Search for the cell housing the specified text and yield its [x, y] center coordinate. 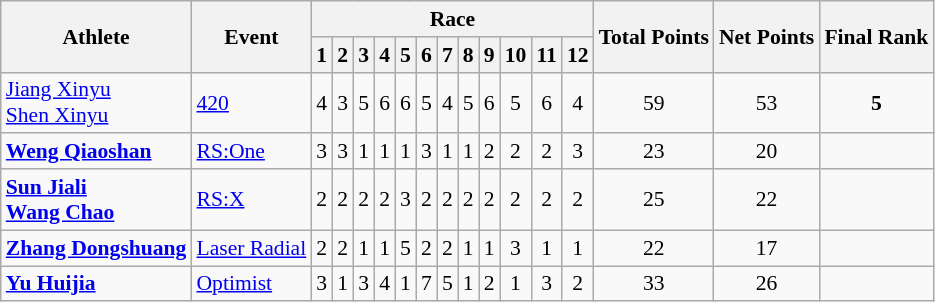
Athlete [96, 36]
11 [546, 55]
Weng Qiaoshan [96, 152]
10 [516, 55]
53 [766, 102]
Total Points [654, 36]
420 [251, 102]
12 [578, 55]
25 [654, 200]
8 [468, 55]
Zhang Dongshuang [96, 248]
59 [654, 102]
23 [654, 152]
Race [452, 19]
Net Points [766, 36]
Laser Radial [251, 248]
17 [766, 248]
Optimist [251, 284]
9 [490, 55]
26 [766, 284]
33 [654, 284]
RS:One [251, 152]
20 [766, 152]
Final Rank [876, 36]
Sun JialiWang Chao [96, 200]
Jiang XinyuShen Xinyu [96, 102]
Event [251, 36]
Yu Huijia [96, 284]
RS:X [251, 200]
